Search for the cell housing the specified text and yield its (x, y) center coordinate. 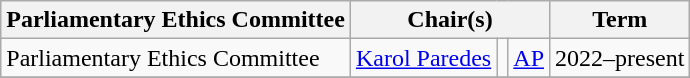
Chair(s) (450, 20)
AP (529, 58)
2022–present (620, 58)
Karol Paredes (423, 58)
Term (620, 20)
